From the cell containing the given text, extract its center point as (x, y) coordinate. 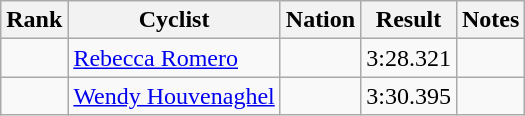
Wendy Houvenaghel (174, 96)
Rank (34, 20)
Notes (490, 20)
3:30.395 (409, 96)
Rebecca Romero (174, 58)
Result (409, 20)
Cyclist (174, 20)
3:28.321 (409, 58)
Nation (320, 20)
